Determine the (X, Y) coordinate at the center of the cell enclosing the given text.  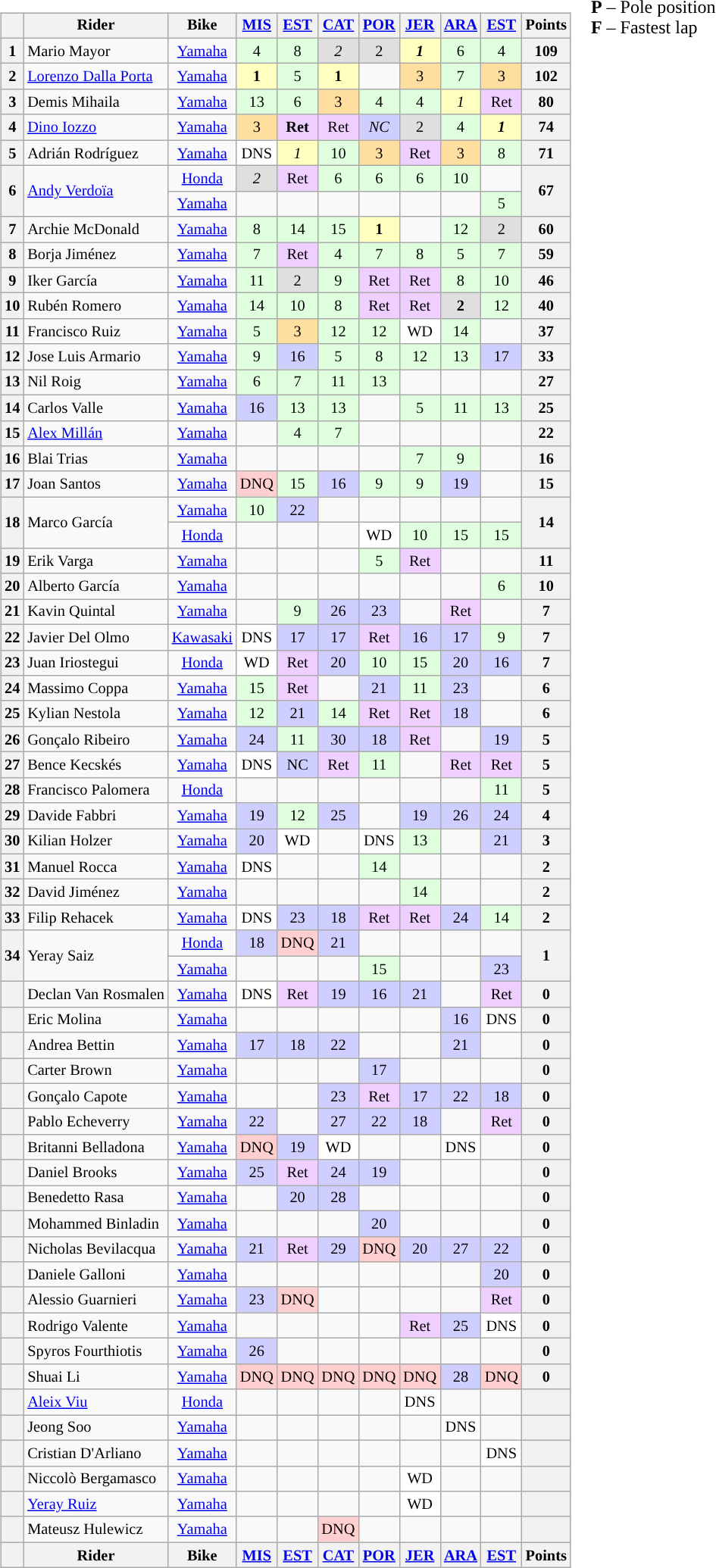
Shuai Li (95, 1376)
46 (546, 280)
Francisco Ruiz (95, 332)
Mario Mayor (95, 51)
Nicholas Bevilacqua (95, 1249)
Manuel Rocca (95, 867)
Filip Rehacek (95, 918)
Andrea Bettin (95, 1045)
Bence Kecskés (95, 765)
67 (546, 191)
32 (12, 892)
Andy Verdoïa (95, 191)
Kawasaki (202, 637)
Mohammed Binladin (95, 1223)
Yeray Ruiz (95, 1504)
59 (546, 255)
Blai Trias (95, 459)
Niccolò Bergamasco (95, 1479)
102 (546, 77)
Daniele Galloni (95, 1275)
Pablo Echeverry (95, 1122)
Dino Iozzo (95, 127)
Juan Iriostegui (95, 663)
Demis Mihaila (95, 102)
Kylian Nestola (95, 714)
Carlos Valle (95, 408)
Lorenzo Dalla Porta (95, 77)
Marco García (95, 523)
Archie McDonald (95, 230)
Jose Luis Armario (95, 357)
Alessio Guarnieri (95, 1300)
Adrián Rodríguez (95, 153)
Declan Van Rosmalen (95, 995)
Iker García (95, 280)
Alberto García (95, 586)
Spyros Fourthiotis (95, 1351)
Nil Roig (95, 383)
109 (546, 51)
Britanni Belladona (95, 1148)
Daniel Brooks (95, 1173)
Javier Del Olmo (95, 637)
Erik Varga (95, 561)
Francisco Palomera (95, 790)
74 (546, 127)
Kavin Quintal (95, 612)
71 (546, 153)
Yeray Saiz (95, 956)
Benedetto Rasa (95, 1198)
34 (12, 956)
David Jiménez (95, 892)
Kilian Holzer (95, 842)
Rodrigo Valente (95, 1326)
Rubén Romero (95, 306)
40 (546, 306)
Gonçalo Capote (95, 1096)
31 (12, 867)
Massimo Coppa (95, 689)
Borja Jiménez (95, 255)
37 (546, 332)
Joan Santos (95, 484)
Alex Millán (95, 433)
Eric Molina (95, 1020)
Davide Fabbri (95, 816)
Mateusz Hulewicz (95, 1529)
80 (546, 102)
Cristian D'Arliano (95, 1453)
Aleix Viu (95, 1402)
Carter Brown (95, 1071)
60 (546, 230)
Jeong Soo (95, 1428)
Gonçalo Ribeiro (95, 739)
